Extract the [x, y] coordinate from the center of the cell holding the provided text.  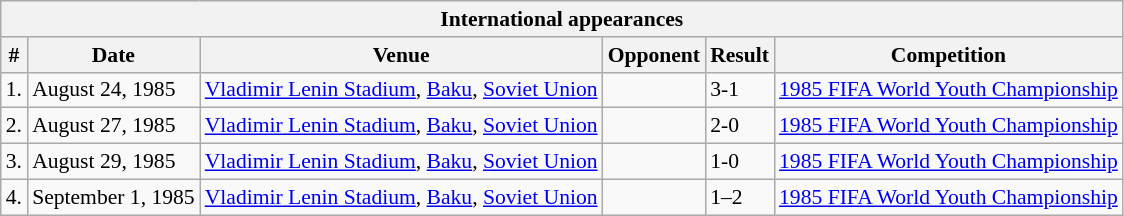
Venue [402, 55]
Result [740, 55]
August 27, 1985 [114, 126]
1–2 [740, 197]
International appearances [562, 19]
3. [14, 162]
2. [14, 126]
August 24, 1985 [114, 90]
2-0 [740, 126]
1. [14, 90]
# [14, 55]
4. [14, 197]
Opponent [654, 55]
September 1, 1985 [114, 197]
August 29, 1985 [114, 162]
3-1 [740, 90]
Date [114, 55]
1-0 [740, 162]
Competition [948, 55]
